Locate the cell with the specified text and output its (X, Y) center coordinate. 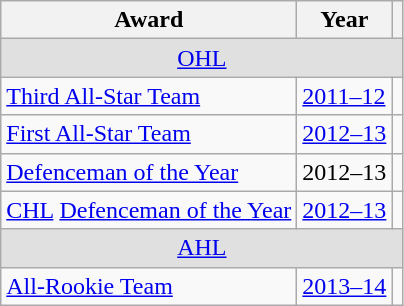
First All-Star Team (149, 134)
2013–14 (344, 286)
Award (149, 20)
Year (344, 20)
AHL (202, 248)
Defenceman of the Year (149, 172)
Third All-Star Team (149, 96)
OHL (202, 58)
CHL Defenceman of the Year (149, 210)
2011–12 (344, 96)
All-Rookie Team (149, 286)
